Find where the given text appears and provide that cell's center as (X, Y) coordinate. 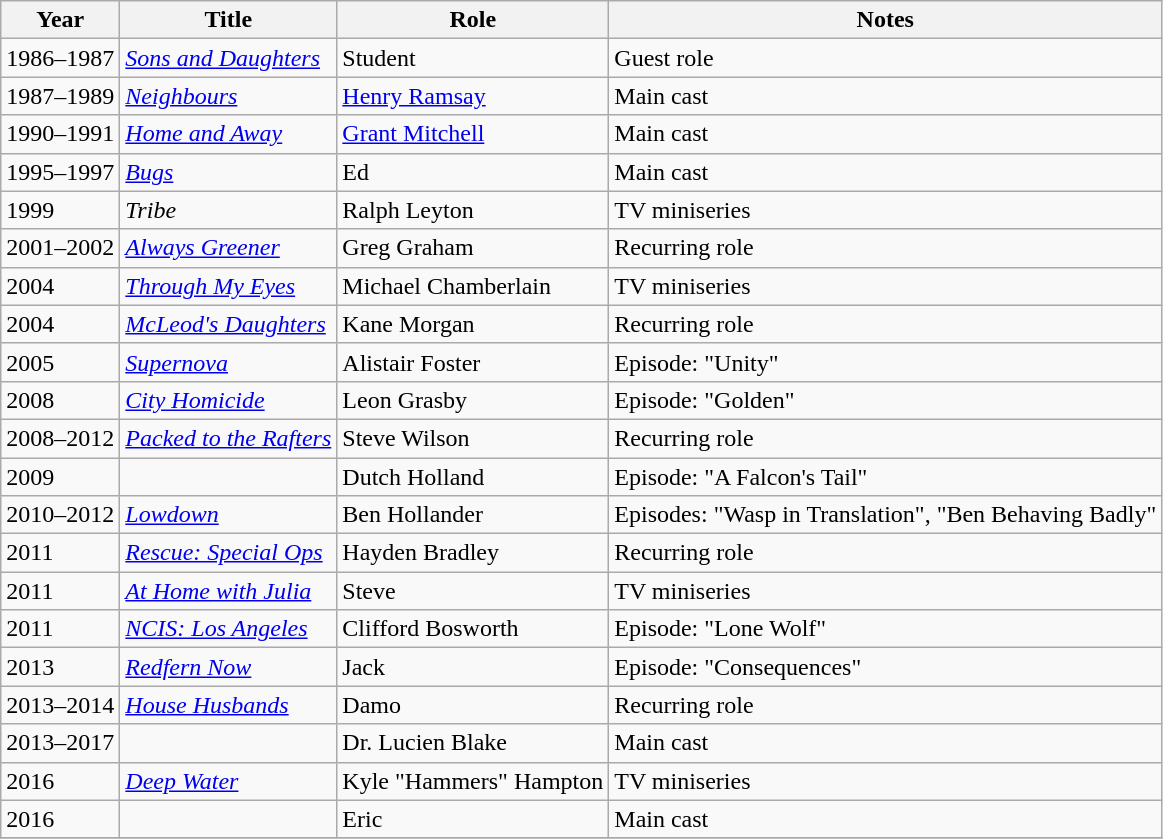
Hayden Bradley (473, 553)
Guest role (886, 58)
Steve (473, 591)
Bugs (228, 172)
Kyle "Hammers" Hampton (473, 781)
Notes (886, 20)
Eric (473, 819)
Redfern Now (228, 667)
Supernova (228, 362)
2013–2017 (60, 743)
2005 (60, 362)
Episode: "Golden" (886, 400)
Damo (473, 705)
NCIS: Los Angeles (228, 629)
2013 (60, 667)
2010–2012 (60, 515)
Ed (473, 172)
Always Greener (228, 248)
Rescue: Special Ops (228, 553)
Title (228, 20)
Ralph Leyton (473, 210)
1986–1987 (60, 58)
Sons and Daughters (228, 58)
Episode: "Consequences" (886, 667)
Grant Mitchell (473, 134)
Greg Graham (473, 248)
2001–2002 (60, 248)
Role (473, 20)
Home and Away (228, 134)
1995–1997 (60, 172)
1990–1991 (60, 134)
2013–2014 (60, 705)
Clifford Bosworth (473, 629)
Michael Chamberlain (473, 286)
Year (60, 20)
House Husbands (228, 705)
Dutch Holland (473, 477)
Neighbours (228, 96)
Alistair Foster (473, 362)
Packed to the Rafters (228, 438)
Ben Hollander (473, 515)
Through My Eyes (228, 286)
Tribe (228, 210)
2009 (60, 477)
At Home with Julia (228, 591)
Episodes: "Wasp in Translation", "Ben Behaving Badly" (886, 515)
McLeod's Daughters (228, 324)
Dr. Lucien Blake (473, 743)
Leon Grasby (473, 400)
2008–2012 (60, 438)
2008 (60, 400)
1999 (60, 210)
Steve Wilson (473, 438)
Jack (473, 667)
Episode: "Unity" (886, 362)
Episode: "Lone Wolf" (886, 629)
Lowdown (228, 515)
Student (473, 58)
City Homicide (228, 400)
1987–1989 (60, 96)
Deep Water (228, 781)
Episode: "A Falcon's Tail" (886, 477)
Henry Ramsay (473, 96)
Kane Morgan (473, 324)
